Provide the (x, y) coordinate of the cell's center where the given text is located.  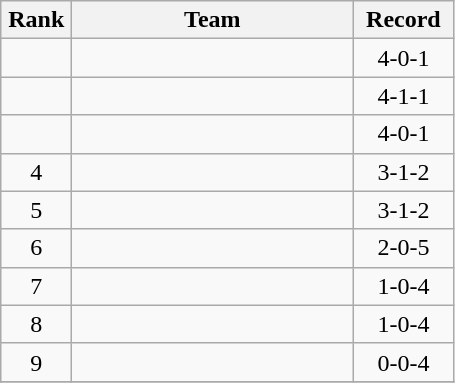
Team (212, 20)
8 (36, 324)
7 (36, 286)
Rank (36, 20)
5 (36, 210)
4-1-1 (404, 96)
4 (36, 172)
9 (36, 362)
Record (404, 20)
6 (36, 248)
0-0-4 (404, 362)
2-0-5 (404, 248)
